Return (x, y) of the center of cell containing provided text 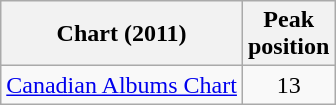
Chart (2011) (122, 34)
13 (288, 85)
Peakposition (288, 34)
Canadian Albums Chart (122, 85)
